Pinpoint the cell where the given text exists, returning its [X, Y] midpoint coordinate. 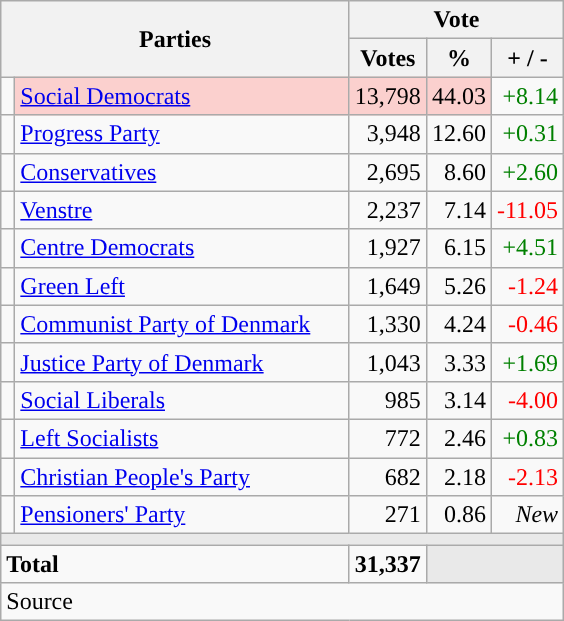
Progress Party [182, 134]
682 [388, 477]
Social Liberals [182, 400]
Source [282, 602]
+4.51 [527, 248]
+0.31 [527, 134]
Parties [176, 39]
6.15 [458, 248]
8.60 [458, 172]
% [458, 58]
Centre Democrats [182, 248]
31,337 [388, 564]
985 [388, 400]
Venstre [182, 210]
+2.60 [527, 172]
Christian People's Party [182, 477]
+0.83 [527, 438]
-0.46 [527, 324]
New [527, 515]
Communist Party of Denmark [182, 324]
Votes [388, 58]
1,649 [388, 286]
Vote [456, 20]
1,927 [388, 248]
Left Socialists [182, 438]
-1.24 [527, 286]
1,043 [388, 362]
+ / - [527, 58]
+1.69 [527, 362]
3,948 [388, 134]
4.24 [458, 324]
Conservatives [182, 172]
-4.00 [527, 400]
44.03 [458, 96]
Green Left [182, 286]
Pensioners' Party [182, 515]
1,330 [388, 324]
3.14 [458, 400]
2.18 [458, 477]
2.46 [458, 438]
772 [388, 438]
Justice Party of Denmark [182, 362]
3.33 [458, 362]
Total [176, 564]
13,798 [388, 96]
2,237 [388, 210]
+8.14 [527, 96]
271 [388, 515]
Social Democrats [182, 96]
2,695 [388, 172]
-11.05 [527, 210]
-2.13 [527, 477]
5.26 [458, 286]
0.86 [458, 515]
7.14 [458, 210]
12.60 [458, 134]
